Capture the cell that displays the provided text and extract its (X, Y) central coordinate. 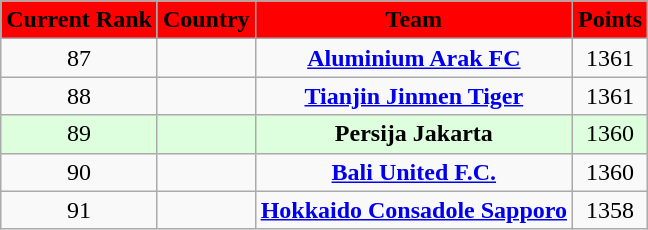
Team (414, 20)
Persija Jakarta (414, 134)
Hokkaido Consadole Sapporo (414, 210)
Points (610, 20)
90 (80, 172)
89 (80, 134)
Country (206, 20)
87 (80, 58)
88 (80, 96)
Current Rank (80, 20)
91 (80, 210)
Bali United F.C. (414, 172)
Aluminium Arak FC (414, 58)
1358 (610, 210)
Tianjin Jinmen Tiger (414, 96)
